Determine the [X, Y] coordinate at the center of the cell enclosing the given text.  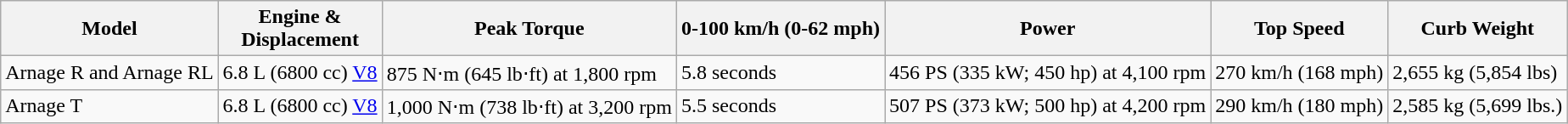
290 km/h (180 mph) [1300, 106]
Curb Weight [1478, 29]
Peak Torque [529, 29]
Arnage R and Arnage RL [109, 73]
507 PS (373 kW; 500 hp) at 4,200 rpm [1048, 106]
2,585 kg (5,699 lbs.) [1478, 106]
Model [109, 29]
Top Speed [1300, 29]
875 N⋅m (645 lb⋅ft) at 1,800 rpm [529, 73]
5.8 seconds [781, 73]
Arnage T [109, 106]
Power [1048, 29]
Engine &Displacement [300, 29]
5.5 seconds [781, 106]
2,655 kg (5,854 lbs) [1478, 73]
456 PS (335 kW; 450 hp) at 4,100 rpm [1048, 73]
1,000 N⋅m (738 lb⋅ft) at 3,200 rpm [529, 106]
270 km/h (168 mph) [1300, 73]
0-100 km/h (0-62 mph) [781, 29]
